Detect which cell encompasses the target text, then output its [x, y] center coordinate. 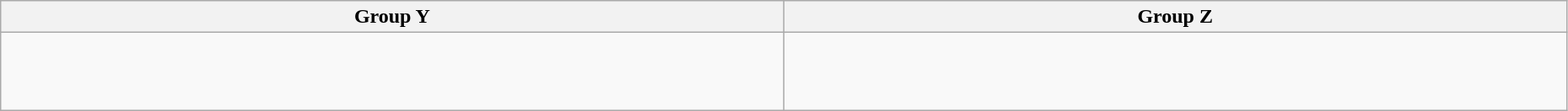
Group Y [392, 17]
Group Z [1175, 17]
